Provide the [X, Y] coordinate of the cell's center where the given text is located.  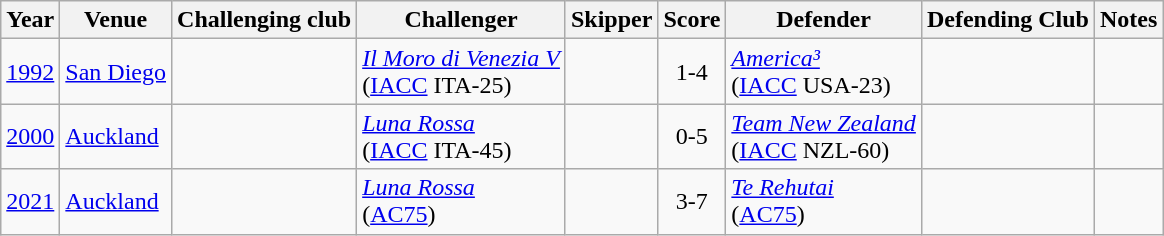
Challenger [462, 20]
Team New Zealand(IACC NZL-60) [824, 136]
Year [30, 20]
0-5 [692, 136]
America³(IACC USA-23) [824, 72]
Skipper [611, 20]
Il Moro di Venezia V(IACC ITA-25) [462, 72]
2000 [30, 136]
Notes [1128, 20]
Challenging club [264, 20]
Te Rehutai(AC75) [824, 202]
San Diego [116, 72]
Luna Rossa(IACC ITA-45) [462, 136]
3-7 [692, 202]
Score [692, 20]
Defending Club [1008, 20]
Venue [116, 20]
1-4 [692, 72]
2021 [30, 202]
Defender [824, 20]
Luna Rossa(AC75) [462, 202]
1992 [30, 72]
